Identify which cell holds the provided text, then report its (X, Y) central coordinate. 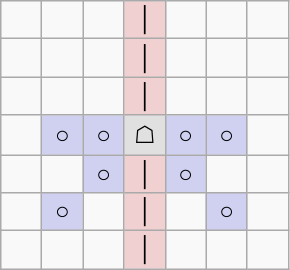
☖ (144, 135)
